Find where the given text appears and provide that cell's center as (X, Y) coordinate. 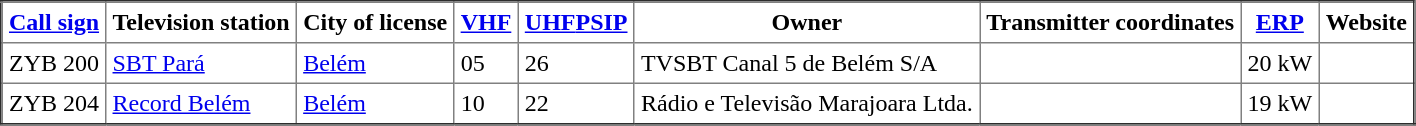
19 kW (1280, 103)
Rádio e Televisão Marajoara Ltda. (806, 103)
ERP (1280, 22)
10 (486, 103)
UHFPSIP (576, 22)
Transmitter coordinates (1110, 22)
TVSBT Canal 5 de Belém S/A (806, 63)
Television station (202, 22)
ZYB 204 (54, 103)
Website (1367, 22)
City of license (374, 22)
05 (486, 63)
20 kW (1280, 63)
Call sign (54, 22)
Record Belém (202, 103)
22 (576, 103)
Owner (806, 22)
ZYB 200 (54, 63)
VHF (486, 22)
26 (576, 63)
SBT Pará (202, 63)
